Determine the [x, y] coordinate at the center of the cell enclosing the given text.  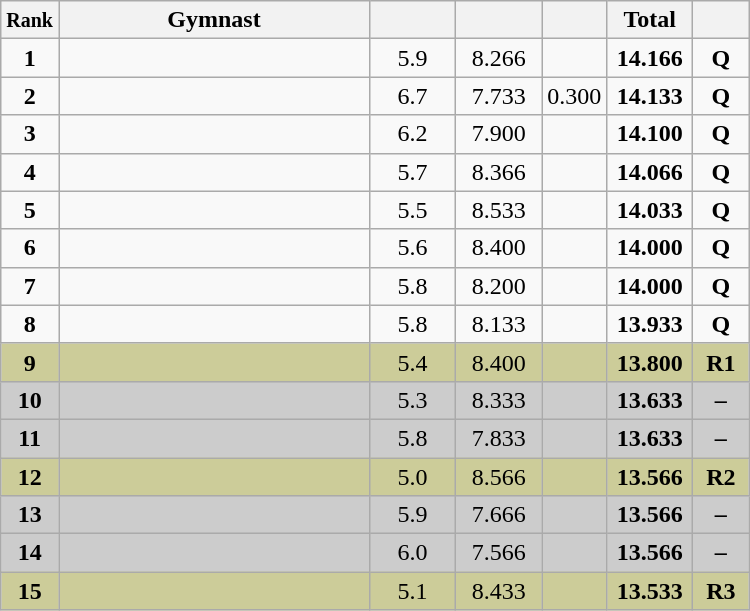
8.266 [499, 58]
14 [30, 553]
5.6 [413, 248]
8.133 [499, 324]
9 [30, 362]
14.100 [650, 134]
6.0 [413, 553]
5.7 [413, 172]
6.7 [413, 96]
Total [650, 20]
7.733 [499, 96]
5.0 [413, 477]
3 [30, 134]
8.200 [499, 286]
7.833 [499, 438]
8.366 [499, 172]
7 [30, 286]
8.566 [499, 477]
4 [30, 172]
13.933 [650, 324]
14.133 [650, 96]
8.433 [499, 591]
7.666 [499, 515]
14.066 [650, 172]
5.1 [413, 591]
0.300 [574, 96]
13 [30, 515]
1 [30, 58]
6 [30, 248]
12 [30, 477]
7.900 [499, 134]
2 [30, 96]
8 [30, 324]
13.800 [650, 362]
R3 [721, 591]
5 [30, 210]
14.166 [650, 58]
7.566 [499, 553]
Gymnast [214, 20]
R2 [721, 477]
15 [30, 591]
10 [30, 400]
Rank [30, 20]
13.533 [650, 591]
8.333 [499, 400]
5.3 [413, 400]
6.2 [413, 134]
R1 [721, 362]
5.5 [413, 210]
11 [30, 438]
8.533 [499, 210]
14.033 [650, 210]
5.4 [413, 362]
